Find where the given text appears and provide that cell's center as (x, y) coordinate. 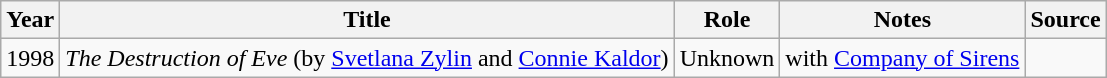
Title (367, 20)
with Company of Sirens (902, 58)
Unknown (727, 58)
1998 (30, 58)
Role (727, 20)
Year (30, 20)
Notes (902, 20)
The Destruction of Eve (by Svetlana Zylin and Connie Kaldor) (367, 58)
Source (1066, 20)
